Identify which cell holds the provided text, then report its (x, y) central coordinate. 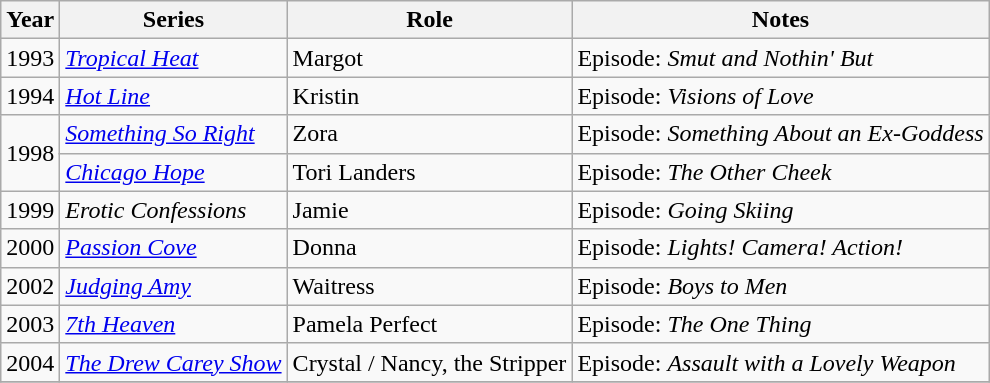
Episode: The One Thing (780, 324)
Something So Right (174, 134)
Passion Cove (174, 248)
2003 (30, 324)
Jamie (430, 210)
Episode: Lights! Camera! Action! (780, 248)
Erotic Confessions (174, 210)
Kristin (430, 96)
2004 (30, 362)
Episode: Assault with a Lovely Weapon (780, 362)
Episode: Going Skiing (780, 210)
Tropical Heat (174, 58)
1998 (30, 153)
2002 (30, 286)
Episode: The Other Cheek (780, 172)
Donna (430, 248)
Crystal / Nancy, the Stripper (430, 362)
1994 (30, 96)
2000 (30, 248)
Notes (780, 20)
Hot Line (174, 96)
1993 (30, 58)
Year (30, 20)
7th Heaven (174, 324)
1999 (30, 210)
Series (174, 20)
Episode: Boys to Men (780, 286)
Pamela Perfect (430, 324)
Role (430, 20)
Zora (430, 134)
Judging Amy (174, 286)
Episode: Visions of Love (780, 96)
Episode: Something About an Ex-Goddess (780, 134)
Chicago Hope (174, 172)
The Drew Carey Show (174, 362)
Margot (430, 58)
Tori Landers (430, 172)
Episode: Smut and Nothin' But (780, 58)
Waitress (430, 286)
